For the text-containing cell, return its midpoint in (x, y) coordinate format. 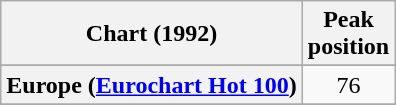
Europe (Eurochart Hot 100) (152, 85)
Chart (1992) (152, 34)
Peakposition (348, 34)
76 (348, 85)
